Extract the (X, Y) coordinate from the center of the cell holding the provided text.  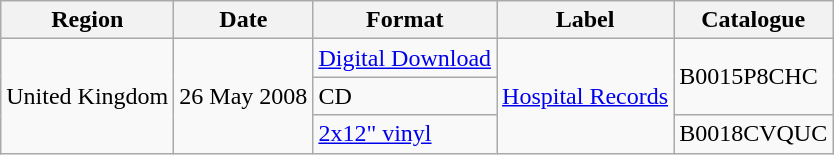
2x12" vinyl (405, 134)
26 May 2008 (244, 96)
CD (405, 96)
Region (88, 20)
Format (405, 20)
United Kingdom (88, 96)
Hospital Records (586, 96)
Label (586, 20)
B0018CVQUC (754, 134)
B0015P8CHC (754, 77)
Catalogue (754, 20)
Date (244, 20)
Digital Download (405, 58)
